Search for the cell housing the specified text and yield its (x, y) center coordinate. 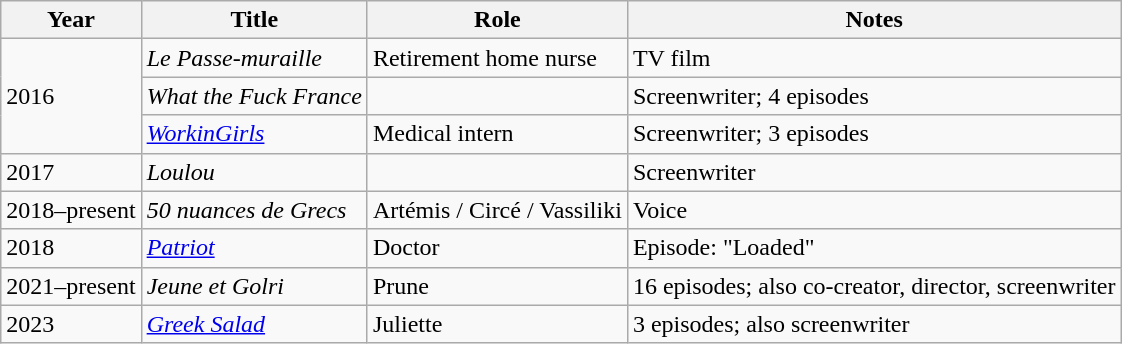
Voice (874, 210)
2018 (71, 248)
Notes (874, 20)
Role (497, 20)
Year (71, 20)
Loulou (254, 172)
Prune (497, 286)
2016 (71, 96)
2017 (71, 172)
Retirement home nurse (497, 58)
Patriot (254, 248)
Doctor (497, 248)
WorkinGirls (254, 134)
Medical intern (497, 134)
Juliette (497, 324)
TV film (874, 58)
2021–present (71, 286)
2018–present (71, 210)
16 episodes; also co-creator, director, screenwriter (874, 286)
Le Passe-muraille (254, 58)
Screenwriter; 4 episodes (874, 96)
3 episodes; also screenwriter (874, 324)
Screenwriter (874, 172)
Jeune et Golri (254, 286)
Artémis / Circé / Vassiliki (497, 210)
Greek Salad (254, 324)
2023 (71, 324)
50 nuances de Grecs (254, 210)
Title (254, 20)
What the Fuck France (254, 96)
Episode: "Loaded" (874, 248)
Screenwriter; 3 episodes (874, 134)
